Determine the (x, y) coordinate at the center of the cell enclosing the given text.  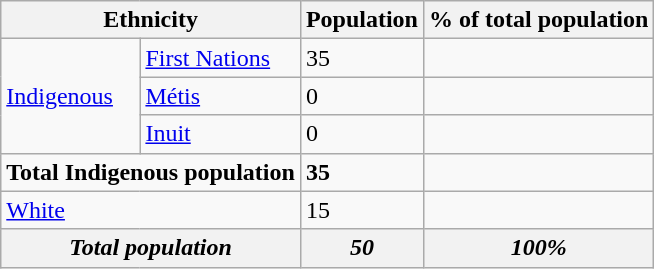
% of total population (538, 20)
50 (362, 248)
Total Indigenous population (151, 172)
First Nations (220, 58)
Ethnicity (151, 20)
100% (538, 248)
White (151, 210)
Métis (220, 96)
Inuit (220, 134)
Total population (151, 248)
Population (362, 20)
Indigenous (70, 96)
15 (362, 210)
